Scan for the cell matching the given text and deliver its [x, y] coordinate at center. 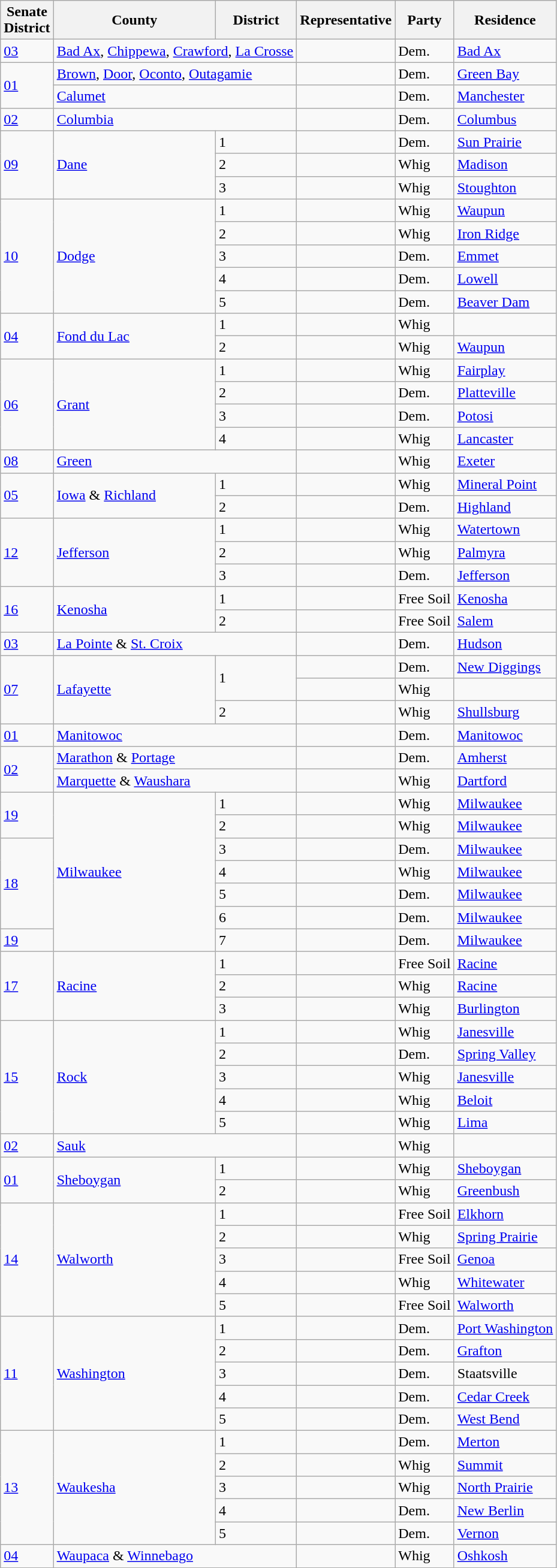
18 [27, 883]
Bad Ax, Chippewa, Crawford, La Crosse [175, 51]
Columbus [505, 119]
Spring Valley [505, 1055]
6 [255, 917]
Bad Ax [505, 51]
Shullsburg [505, 712]
Dartford [505, 781]
Whitewater [505, 1282]
Spring Prairie [505, 1237]
County [134, 20]
Elkhorn [505, 1214]
Lowell [505, 279]
Rock [134, 1077]
Lancaster [505, 439]
17 [27, 986]
Hudson [505, 643]
11 [27, 1373]
Platteville [505, 393]
Fairplay [505, 370]
08 [27, 461]
Beloit [505, 1100]
05 [27, 496]
Mineral Point [505, 484]
Dodge [134, 256]
Vernon [505, 1533]
Waupaca & Winnebago [175, 1556]
Calumet [175, 96]
Stoughton [505, 188]
West Bend [505, 1419]
Oshkosh [505, 1556]
Cedar Creek [505, 1397]
Dane [134, 165]
Genoa [505, 1259]
Lafayette [134, 690]
Residence [505, 20]
Port Washington [505, 1328]
Waukesha [134, 1488]
Marquette & Waushara [175, 781]
La Pointe & St. Croix [175, 643]
SenateDistrict [27, 20]
Fond du Lac [134, 336]
10 [27, 256]
Salem [505, 621]
Staatsville [505, 1373]
Marathon & Portage [175, 758]
Amherst [505, 758]
Palmyra [505, 552]
New Berlin [505, 1510]
Highland [505, 507]
Sun Prairie [505, 142]
14 [27, 1259]
New Diggings [505, 667]
Greenbush [505, 1191]
7 [255, 940]
Green Bay [505, 74]
Grant [134, 404]
Representative [346, 20]
15 [27, 1077]
Iowa & Richland [134, 496]
Washington [134, 1373]
Merton [505, 1442]
Watertown [505, 530]
Sauk [175, 1146]
Exeter [505, 461]
07 [27, 690]
06 [27, 404]
Iron Ridge [505, 233]
Manchester [505, 96]
16 [27, 609]
Emmet [505, 256]
Burlington [505, 1008]
Brown, Door, Oconto, Outagamie [175, 74]
Green [175, 461]
Columbia [175, 119]
Party [424, 20]
Lima [505, 1123]
Summit [505, 1465]
09 [27, 165]
District [255, 20]
12 [27, 552]
North Prairie [505, 1488]
13 [27, 1488]
Madison [505, 165]
Beaver Dam [505, 301]
Grafton [505, 1351]
Potosi [505, 416]
